Provide the (x, y) coordinate of the cell's center where the given text is located.  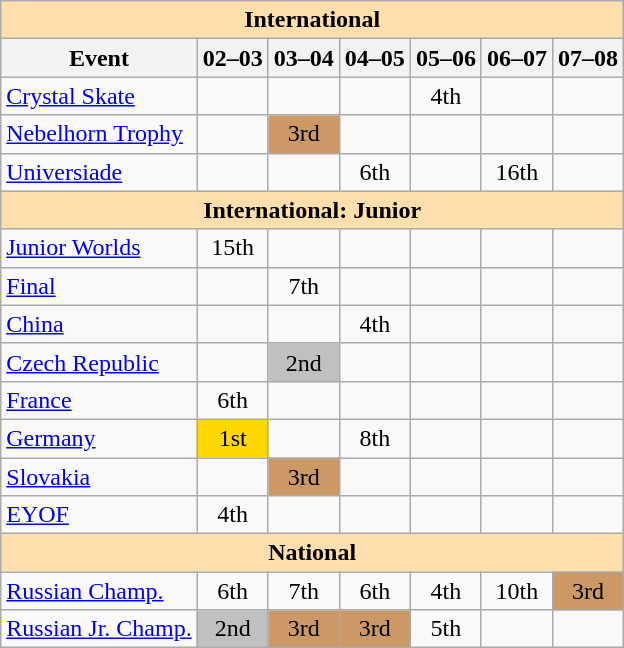
International: Junior (312, 210)
Czech Republic (99, 362)
Russian Jr. Champ. (99, 629)
05–06 (446, 58)
Final (99, 286)
EYOF (99, 515)
Junior Worlds (99, 248)
03–04 (304, 58)
1st (232, 438)
06–07 (516, 58)
National (312, 553)
5th (446, 629)
Russian Champ. (99, 591)
Universiade (99, 172)
07–08 (588, 58)
France (99, 400)
Germany (99, 438)
02–03 (232, 58)
Crystal Skate (99, 96)
Slovakia (99, 477)
10th (516, 591)
Event (99, 58)
15th (232, 248)
China (99, 324)
International (312, 20)
Nebelhorn Trophy (99, 134)
8th (374, 438)
04–05 (374, 58)
16th (516, 172)
